Find where the given text appears and provide that cell's center as (x, y) coordinate. 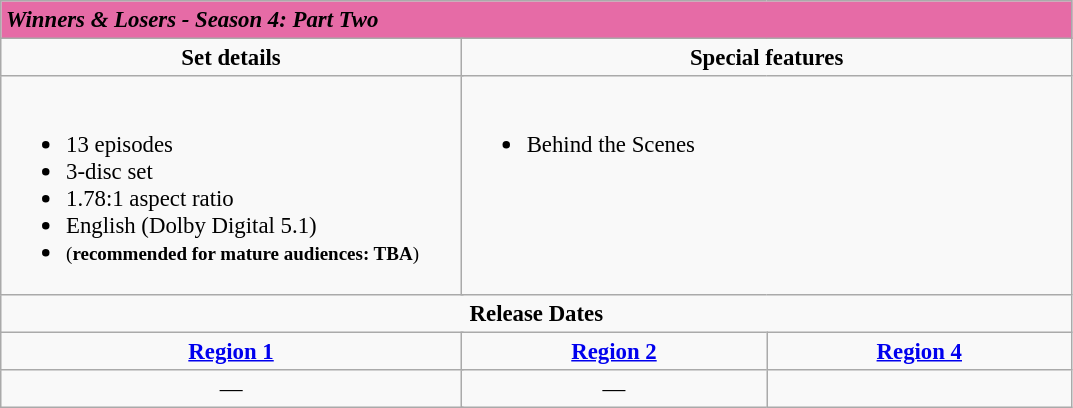
Region 2 (614, 351)
Set details (232, 58)
Winners & Losers - Season 4: Part Two (536, 20)
Special features (766, 58)
Region 4 (920, 351)
Behind the Scenes (766, 185)
13 episodes3-disc set1.78:1 aspect ratioEnglish (Dolby Digital 5.1) (recommended for mature audiences: TBA) (232, 185)
Release Dates (536, 313)
Region 1 (232, 351)
